Return (x, y) of the center of cell containing provided text 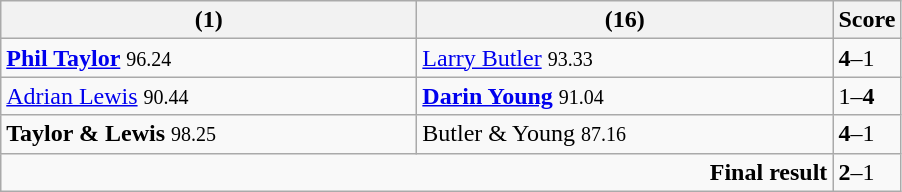
Final result (417, 172)
2–1 (867, 172)
Adrian Lewis 90.44 (209, 96)
Taylor & Lewis 98.25 (209, 134)
Darin Young 91.04 (625, 96)
(16) (625, 20)
(1) (209, 20)
1–4 (867, 96)
Larry Butler 93.33 (625, 58)
Phil Taylor 96.24 (209, 58)
Score (867, 20)
Butler & Young 87.16 (625, 134)
